Scan for the cell matching the given text and deliver its [x, y] coordinate at center. 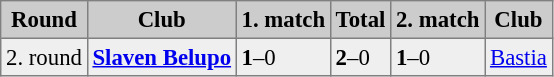
Total [360, 20]
2. match [438, 20]
1. match [283, 20]
Round [44, 20]
2–0 [360, 57]
Slaven Belupo [162, 57]
Bastia [518, 57]
2. round [44, 57]
